Extract the [X, Y] coordinate from the center of the cell holding the provided text.  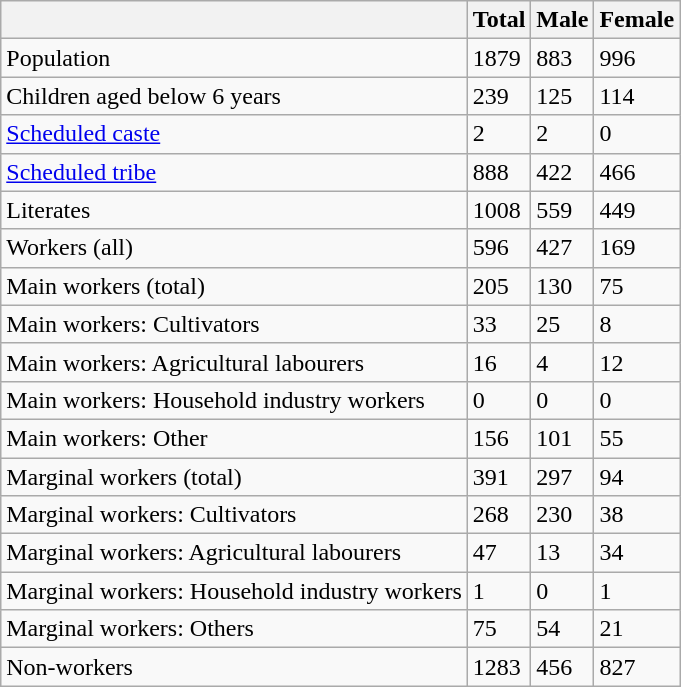
449 [637, 210]
466 [637, 172]
239 [499, 96]
1879 [499, 58]
230 [562, 515]
Main workers (total) [234, 286]
156 [499, 438]
4 [562, 362]
427 [562, 248]
55 [637, 438]
Scheduled caste [234, 134]
883 [562, 58]
169 [637, 248]
13 [562, 553]
888 [499, 172]
33 [499, 324]
8 [637, 324]
Main workers: Cultivators [234, 324]
54 [562, 629]
Marginal workers: Agricultural labourers [234, 553]
12 [637, 362]
34 [637, 553]
827 [637, 667]
Children aged below 6 years [234, 96]
Main workers: Household industry workers [234, 400]
21 [637, 629]
Marginal workers: Cultivators [234, 515]
16 [499, 362]
130 [562, 286]
205 [499, 286]
559 [562, 210]
Main workers: Other [234, 438]
114 [637, 96]
596 [499, 248]
Male [562, 20]
268 [499, 515]
101 [562, 438]
456 [562, 667]
Female [637, 20]
Total [499, 20]
1283 [499, 667]
25 [562, 324]
47 [499, 553]
391 [499, 477]
Marginal workers: Others [234, 629]
Marginal workers: Household industry workers [234, 591]
1008 [499, 210]
94 [637, 477]
297 [562, 477]
125 [562, 96]
Scheduled tribe [234, 172]
Literates [234, 210]
Workers (all) [234, 248]
Population [234, 58]
Non-workers [234, 667]
422 [562, 172]
996 [637, 58]
Marginal workers (total) [234, 477]
38 [637, 515]
Main workers: Agricultural labourers [234, 362]
